Identify which cell holds the provided text, then report its (X, Y) central coordinate. 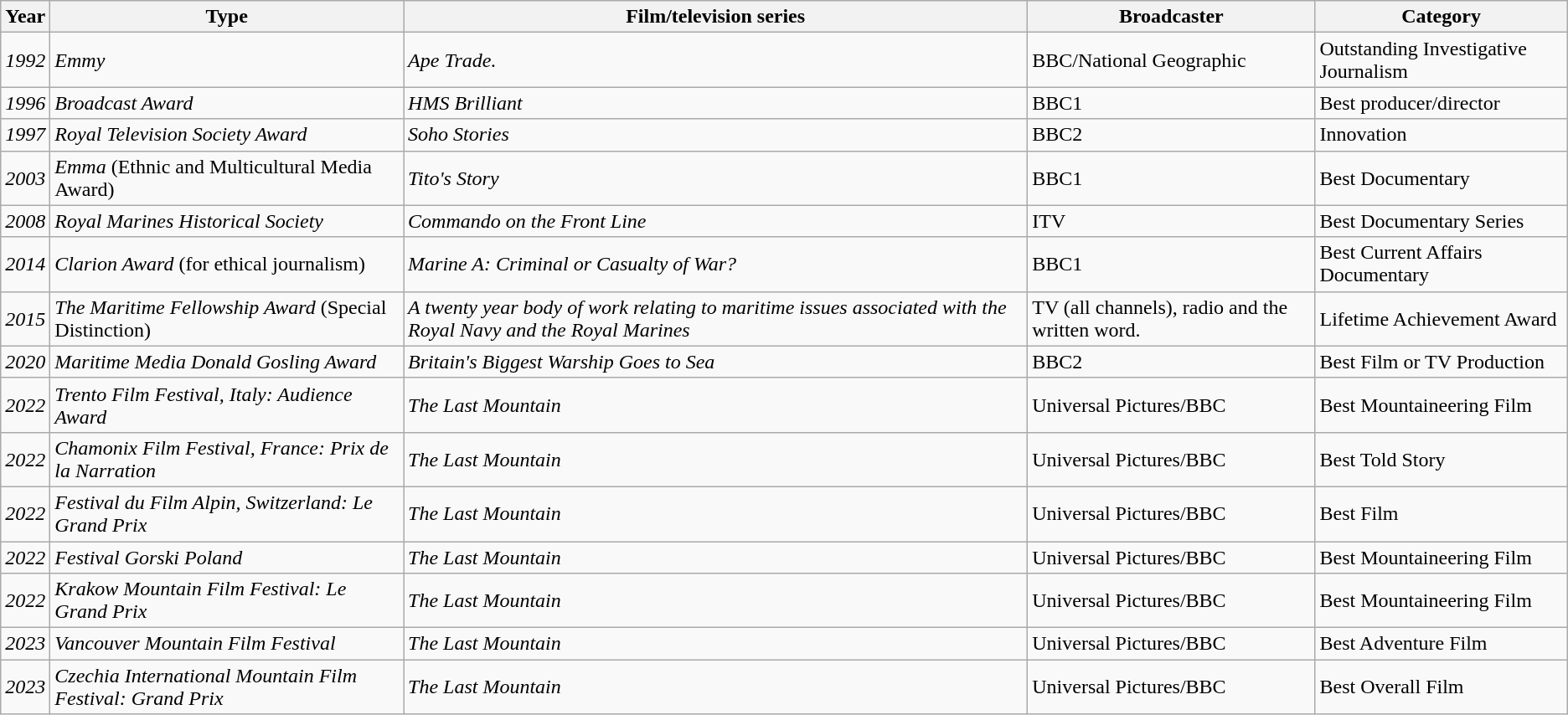
Britain's Biggest Warship Goes to Sea (715, 362)
Best Film or TV Production (1441, 362)
Tito's Story (715, 177)
Type (227, 17)
Broadcast Award (227, 103)
Lifetime Achievement Award (1441, 318)
Vancouver Mountain Film Festival (227, 644)
Category (1441, 17)
2014 (25, 265)
1992 (25, 60)
Royal Television Society Award (227, 135)
Broadcaster (1171, 17)
Emmy (227, 60)
Best Documentary (1441, 177)
Best Current Affairs Documentary (1441, 265)
1996 (25, 103)
Best Overall Film (1441, 687)
Clarion Award (for ethical journalism) (227, 265)
Year (25, 17)
2008 (25, 221)
Innovation (1441, 135)
Chamonix Film Festival, France: Prix de la Narration (227, 459)
TV (all channels), radio and the written word. (1171, 318)
Ape Trade. (715, 60)
A twenty year body of work relating to maritime issues associated with the Royal Navy and the Royal Marines (715, 318)
1997 (25, 135)
Best Film (1441, 514)
Best Adventure Film (1441, 644)
BBC/National Geographic (1171, 60)
Best producer/director (1441, 103)
Soho Stories (715, 135)
Maritime Media Donald Gosling Award (227, 362)
Festival Gorski Poland (227, 557)
Outstanding Investigative Journalism (1441, 60)
Krakow Mountain Film Festival: Le Grand Prix (227, 601)
ITV (1171, 221)
Festival du Film Alpin, Switzerland: Le Grand Prix (227, 514)
The Maritime Fellowship Award (Special Distinction) (227, 318)
Best Documentary Series (1441, 221)
Film/television series (715, 17)
Czechia International Mountain Film Festival: Grand Prix (227, 687)
Trento Film Festival, Italy: Audience Award (227, 405)
2020 (25, 362)
HMS Brilliant (715, 103)
2015 (25, 318)
Emma (Ethnic and Multicultural Media Award) (227, 177)
Best Told Story (1441, 459)
Marine A: Criminal or Casualty of War? (715, 265)
2003 (25, 177)
Royal Marines Historical Society (227, 221)
Commando on the Front Line (715, 221)
